Locate the cell with the specified text and output its (X, Y) center coordinate. 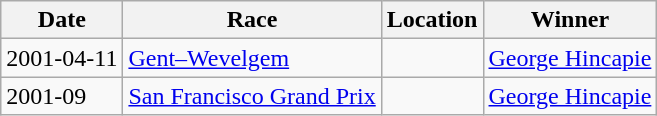
Gent–Wevelgem (252, 58)
Winner (570, 20)
Location (432, 20)
Race (252, 20)
2001-04-11 (62, 58)
Date (62, 20)
2001-09 (62, 96)
San Francisco Grand Prix (252, 96)
